Provide the [x, y] coordinate of the cell's center where the given text is located.  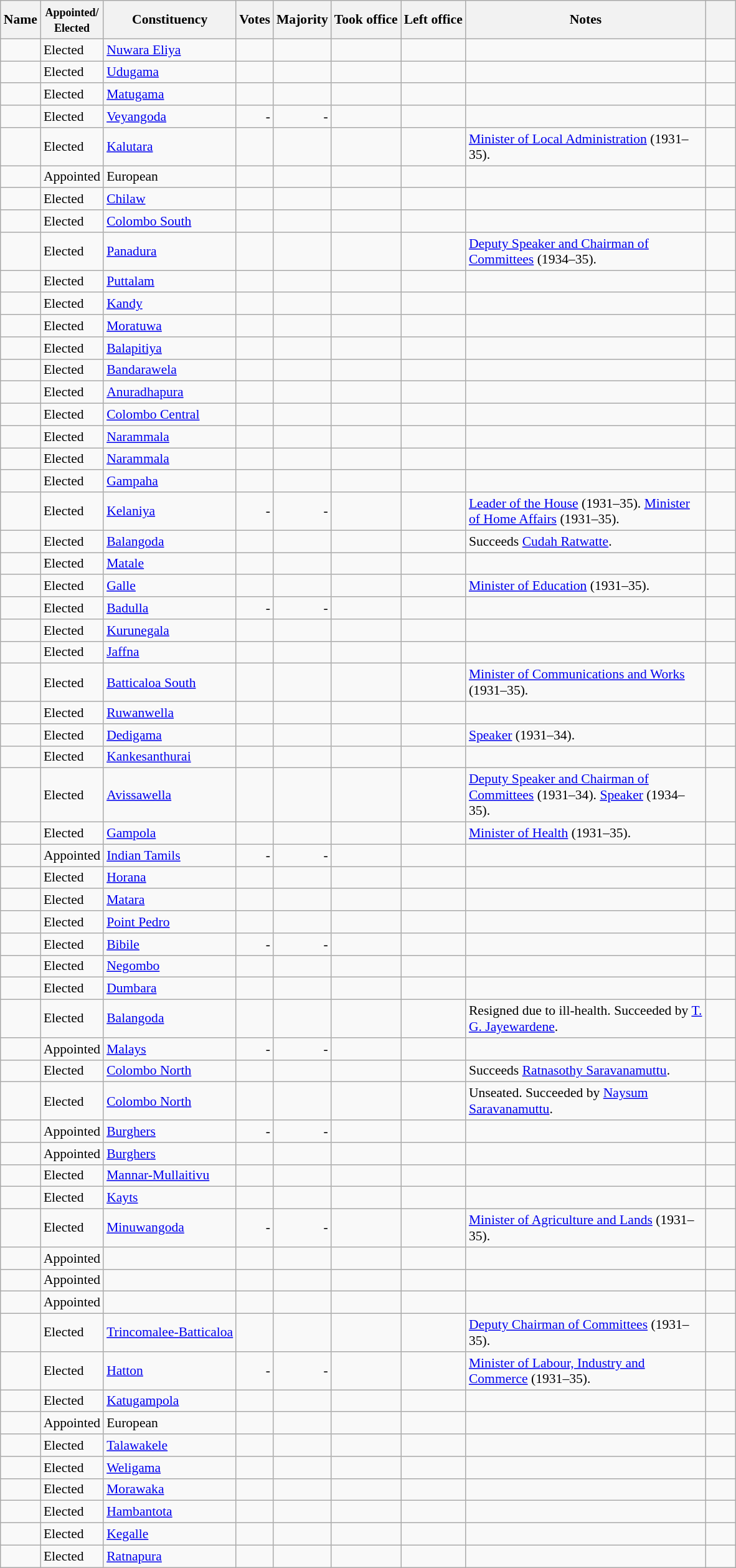
Kayts [169, 1198]
Morawaka [169, 1490]
Constituency [169, 20]
Matale [169, 564]
Kurunegala [169, 630]
Malays [169, 1049]
Gampola [169, 834]
Puttalam [169, 282]
Votes [255, 20]
Anuradhapura [169, 392]
Talawakele [169, 1445]
Hatton [169, 1371]
Left office [433, 20]
Katugampola [169, 1401]
Gampaha [169, 482]
Appointed/Elected [72, 20]
Bandarawela [169, 370]
Minister of Education (1931–35). [585, 586]
Minister of Health (1931–35). [585, 834]
Batticaloa South [169, 683]
Panadura [169, 252]
Unseated. Succeeded by Naysum Saravanamuttu. [585, 1101]
Balapitiya [169, 348]
Name [21, 20]
Veyangoda [169, 116]
Ratnapura [169, 1556]
Took office [366, 20]
Minister of Agriculture and Lands (1931–35). [585, 1228]
Notes [585, 20]
Speaker (1931–34). [585, 735]
Minister of Communications and Works (1931–35). [585, 683]
Horana [169, 878]
Trincomalee-Batticaloa [169, 1333]
Colombo South [169, 221]
Mannar-Mullaitivu [169, 1176]
Kalutara [169, 147]
Minister of Local Administration (1931–35). [585, 147]
Negombo [169, 966]
Matugama [169, 95]
Minuwangoda [169, 1228]
Badulla [169, 608]
Deputy Speaker and Chairman of Committees (1934–35). [585, 252]
Hambantota [169, 1512]
Indian Tamils [169, 855]
Deputy Speaker and Chairman of Committees (1931–34). Speaker (1934–35). [585, 795]
Jaffna [169, 652]
Matara [169, 900]
Majority [303, 20]
Chilaw [169, 199]
Dedigama [169, 735]
Kankesanthurai [169, 757]
Minister of Labour, Industry and Commerce (1931–35). [585, 1371]
Point Pedro [169, 922]
Dumbara [169, 989]
Weligama [169, 1468]
Avissawella [169, 795]
Galle [169, 586]
Colombo Central [169, 415]
Kelaniya [169, 511]
Succeeds Cudah Ratwatte. [585, 541]
Kegalle [169, 1534]
Bibile [169, 944]
Udugama [169, 72]
Moratuwa [169, 326]
Leader of the House (1931–35). Minister of Home Affairs (1931–35). [585, 511]
Ruwanwella [169, 713]
Deputy Chairman of Committees (1931–35). [585, 1333]
Succeeds Ratnasothy Saravanamuttu. [585, 1071]
Nuwara Eliya [169, 50]
Kandy [169, 304]
Resigned due to ill-health. Succeeded by T. G. Jayewardene. [585, 1019]
